Locate the cell with the specified text and output its (X, Y) center coordinate. 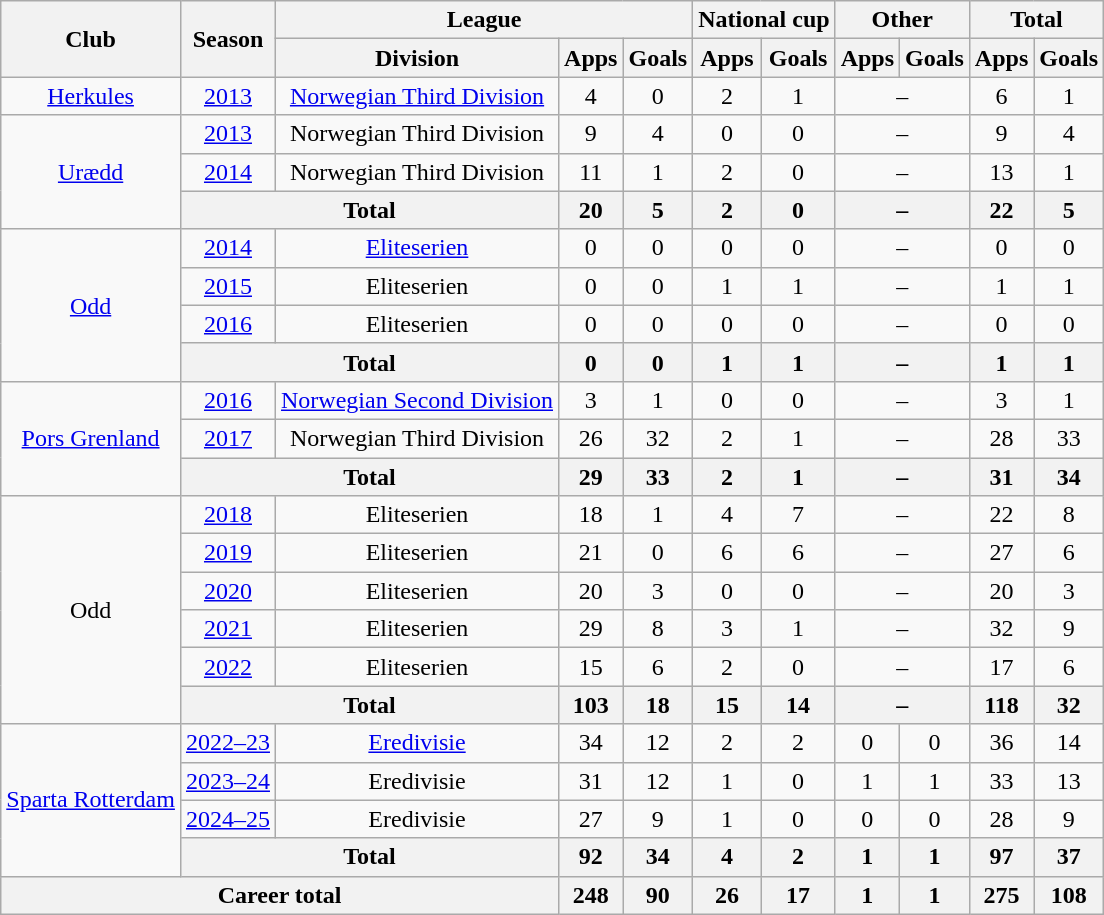
2017 (228, 438)
2023–24 (228, 781)
97 (1001, 857)
11 (591, 172)
36 (1001, 743)
Sparta Rotterdam (91, 800)
90 (658, 895)
92 (591, 857)
103 (591, 705)
Division (418, 58)
2021 (228, 629)
National cup (764, 20)
Season (228, 39)
108 (1069, 895)
2015 (228, 286)
Career total (280, 895)
275 (1001, 895)
Norwegian Second Division (418, 400)
Club (91, 39)
Herkules (91, 96)
2019 (228, 553)
League (484, 20)
Urædd (91, 172)
Other (902, 20)
2024–25 (228, 819)
21 (591, 553)
2018 (228, 515)
2022–23 (228, 743)
2020 (228, 591)
2022 (228, 667)
118 (1001, 705)
7 (798, 515)
248 (591, 895)
37 (1069, 857)
Pors Grenland (91, 438)
